Detect which cell encompasses the target text, then output its [x, y] center coordinate. 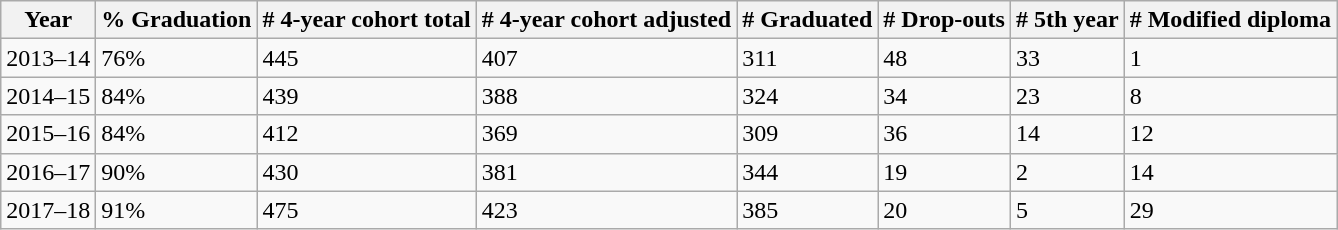
475 [366, 210]
439 [366, 96]
# 5th year [1067, 20]
Year [48, 20]
90% [176, 172]
19 [944, 172]
# Modified diploma [1230, 20]
36 [944, 134]
91% [176, 210]
423 [606, 210]
5 [1067, 210]
344 [808, 172]
# Graduated [808, 20]
# 4-year cohort adjusted [606, 20]
2014–15 [48, 96]
388 [606, 96]
# Drop-outs [944, 20]
2013–14 [48, 58]
23 [1067, 96]
# 4-year cohort total [366, 20]
76% [176, 58]
8 [1230, 96]
33 [1067, 58]
48 [944, 58]
12 [1230, 134]
412 [366, 134]
430 [366, 172]
309 [808, 134]
2 [1067, 172]
311 [808, 58]
2017–18 [48, 210]
2016–17 [48, 172]
% Graduation [176, 20]
445 [366, 58]
385 [808, 210]
1 [1230, 58]
381 [606, 172]
324 [808, 96]
34 [944, 96]
20 [944, 210]
29 [1230, 210]
369 [606, 134]
2015–16 [48, 134]
407 [606, 58]
